Return the [X, Y] coordinate for the center point of the cell that contains the specified text.  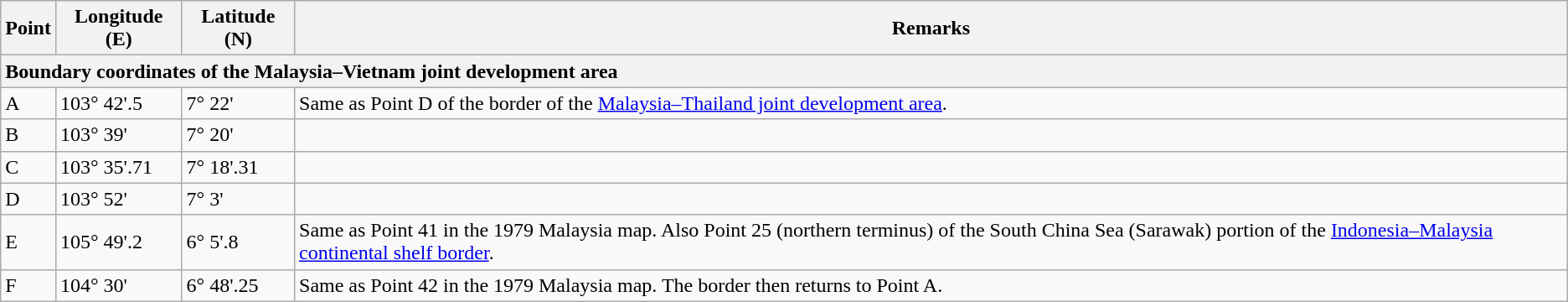
Boundary coordinates of the Malaysia–Vietnam joint development area [784, 71]
103° 35'.71 [119, 167]
C [28, 167]
B [28, 135]
103° 42'.5 [119, 103]
103° 52' [119, 199]
F [28, 285]
Same as Point D of the border of the Malaysia–Thailand joint development area. [931, 103]
103° 39' [119, 135]
7° 22' [238, 103]
E [28, 242]
7° 18'.31 [238, 167]
Point [28, 29]
Latitude (N) [238, 29]
Same as Point 42 in the 1979 Malaysia map. The border then returns to Point A. [931, 285]
Remarks [931, 29]
7° 20' [238, 135]
105° 49'.2 [119, 242]
7° 3' [238, 199]
6° 48'.25 [238, 285]
6° 5'.8 [238, 242]
104° 30' [119, 285]
Longitude (E) [119, 29]
A [28, 103]
D [28, 199]
